For the text-containing cell, return its midpoint in (X, Y) coordinate format. 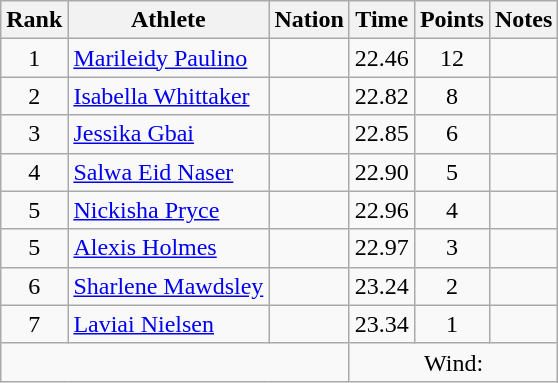
Alexis Holmes (168, 248)
12 (452, 58)
23.24 (382, 286)
22.85 (382, 134)
Athlete (168, 20)
23.34 (382, 324)
Notes (523, 20)
Points (452, 20)
22.82 (382, 96)
22.96 (382, 210)
Sharlene Mawdsley (168, 286)
Nickisha Pryce (168, 210)
Wind: (454, 362)
Rank (34, 20)
7 (34, 324)
Isabella Whittaker (168, 96)
Time (382, 20)
8 (452, 96)
22.90 (382, 172)
Salwa Eid Naser (168, 172)
22.97 (382, 248)
Marileidy Paulino (168, 58)
Nation (309, 20)
22.46 (382, 58)
Laviai Nielsen (168, 324)
Jessika Gbai (168, 134)
